Return (X, Y) of the center of cell containing provided text 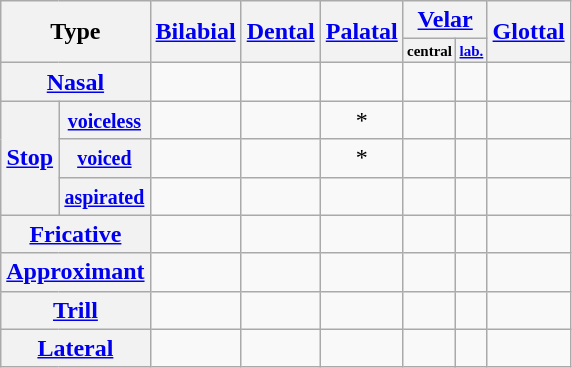
Glottal (528, 32)
Fricative (76, 234)
Palatal (362, 32)
Dental (280, 32)
Velar (445, 20)
Trill (76, 310)
lab. (472, 51)
Nasal (76, 82)
aspirated (104, 196)
voiceless (104, 120)
Lateral (76, 348)
Approximant (76, 272)
Stop (30, 158)
Bilabial (196, 32)
voiced (104, 158)
Type (76, 32)
central (429, 51)
